Extract the (x, y) coordinate from the center of the cell holding the provided text.  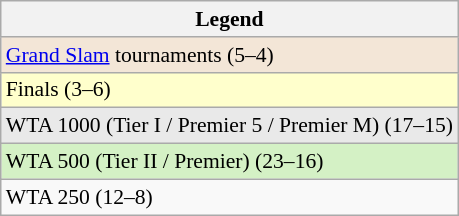
Legend (230, 19)
WTA 1000 (Tier I / Premier 5 / Premier M) (17–15) (230, 126)
Finals (3–6) (230, 90)
WTA 250 (12–8) (230, 197)
WTA 500 (Tier II / Premier) (23–16) (230, 162)
Grand Slam tournaments (5–4) (230, 55)
